Return the [x, y] coordinate for the center point of the cell that contains the specified text.  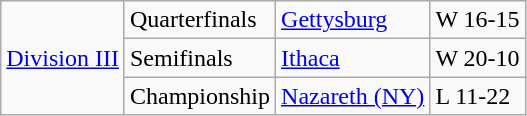
Ithaca [353, 58]
Quarterfinals [200, 20]
Gettysburg [353, 20]
Nazareth (NY) [353, 96]
Division III [63, 58]
Championship [200, 96]
L 11-22 [478, 96]
W 20-10 [478, 58]
W 16-15 [478, 20]
Semifinals [200, 58]
